Capture the cell that displays the provided text and extract its [X, Y] central coordinate. 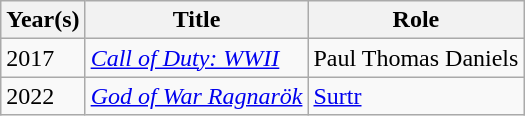
Paul Thomas Daniels [416, 58]
Role [416, 20]
Title [196, 20]
Surtr [416, 96]
God of War Ragnarök [196, 96]
2022 [43, 96]
Call of Duty: WWII [196, 58]
2017 [43, 58]
Year(s) [43, 20]
